For the text-containing cell, return its midpoint in (X, Y) coordinate format. 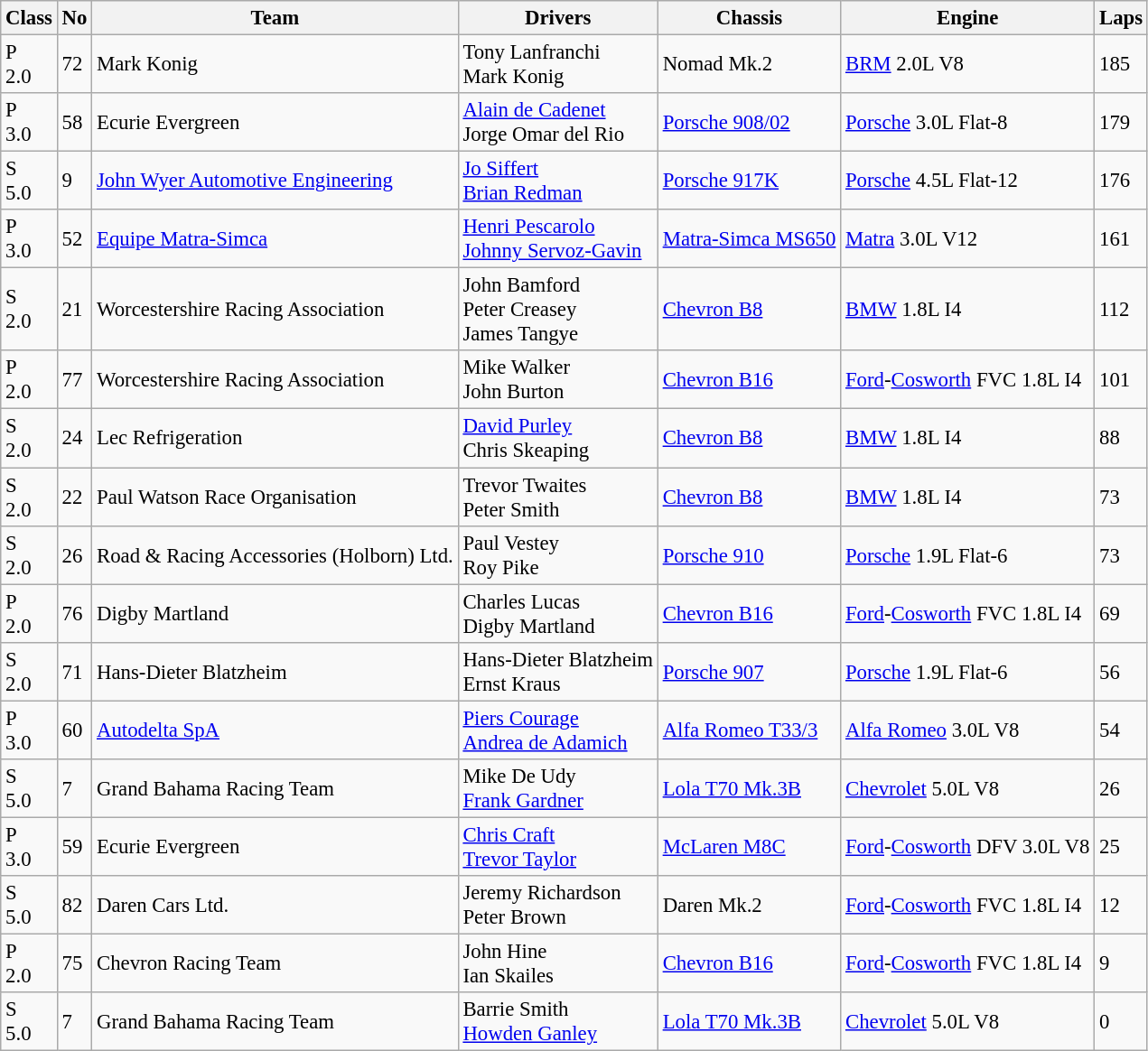
Lec Refrigeration (275, 439)
Jo Siffert Brian Redman (558, 181)
56 (1122, 672)
Matra-Simca MS650 (749, 238)
Charles Lucas Digby Martland (558, 614)
25 (1122, 847)
Paul Watson Race Organisation (275, 497)
179 (1122, 123)
112 (1122, 310)
Porsche 910 (749, 554)
Porsche 908/02 (749, 123)
161 (1122, 238)
Digby Martland (275, 614)
Alfa Romeo T33/3 (749, 730)
Equipe Matra-Simca (275, 238)
Matra 3.0L V12 (968, 238)
76 (74, 614)
0 (1122, 1022)
Ford-Cosworth DFV 3.0L V8 (968, 847)
82 (74, 905)
60 (74, 730)
Nomad Mk.2 (749, 65)
12 (1122, 905)
Chris Craft Trevor Taylor (558, 847)
21 (74, 310)
Chassis (749, 18)
Trevor Twaites Peter Smith (558, 497)
Daren Cars Ltd. (275, 905)
BRM 2.0L V8 (968, 65)
75 (74, 963)
Porsche 4.5L Flat-12 (968, 181)
52 (74, 238)
John Hine Ian Skailes (558, 963)
Paul Vestey Roy Pike (558, 554)
McLaren M8C (749, 847)
Laps (1122, 18)
101 (1122, 379)
Team (275, 18)
58 (74, 123)
Tony Lanfranchi Mark Konig (558, 65)
Henri Pescarolo Johnny Servoz-Gavin (558, 238)
59 (74, 847)
176 (1122, 181)
77 (74, 379)
Alfa Romeo 3.0L V8 (968, 730)
Road & Racing Accessories (Holborn) Ltd. (275, 554)
22 (74, 497)
Barrie Smith Howden Ganley (558, 1022)
Class (29, 18)
John Wyer Automotive Engineering (275, 181)
David Purley Chris Skeaping (558, 439)
Mike De Udy Frank Gardner (558, 789)
Jeremy Richardson Peter Brown (558, 905)
185 (1122, 65)
Mike Walker John Burton (558, 379)
Hans-Dieter Blatzheim Ernst Kraus (558, 672)
Porsche 907 (749, 672)
69 (1122, 614)
Porsche 917K (749, 181)
Piers Courage Andrea de Adamich (558, 730)
Mark Konig (275, 65)
Drivers (558, 18)
Chevron Racing Team (275, 963)
54 (1122, 730)
Porsche 3.0L Flat-8 (968, 123)
Engine (968, 18)
24 (74, 439)
John Bamford Peter Creasey James Tangye (558, 310)
71 (74, 672)
88 (1122, 439)
No (74, 18)
Daren Mk.2 (749, 905)
Autodelta SpA (275, 730)
Hans-Dieter Blatzheim (275, 672)
72 (74, 65)
Alain de Cadenet Jorge Omar del Rio (558, 123)
